Provide the (x, y) coordinate of the cell's center where the given text is located.  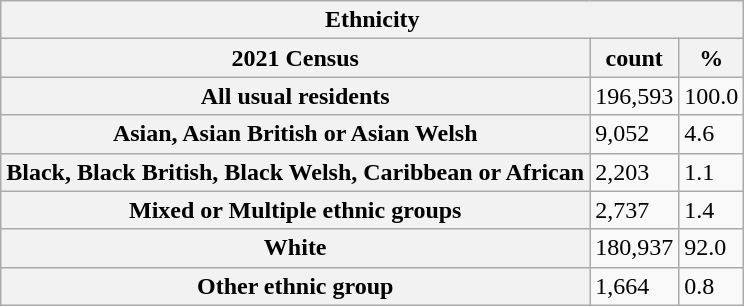
All usual residents (296, 96)
180,937 (634, 248)
92.0 (712, 248)
0.8 (712, 286)
White (296, 248)
% (712, 58)
Other ethnic group (296, 286)
2021 Census (296, 58)
Asian, Asian British or Asian Welsh (296, 134)
Mixed or Multiple ethnic groups (296, 210)
count (634, 58)
4.6 (712, 134)
2,737 (634, 210)
1,664 (634, 286)
2,203 (634, 172)
100.0 (712, 96)
Black, Black British, Black Welsh, Caribbean or African (296, 172)
Ethnicity (372, 20)
1.1 (712, 172)
9,052 (634, 134)
196,593 (634, 96)
1.4 (712, 210)
